Pinpoint the cell where the given text exists, returning its [x, y] midpoint coordinate. 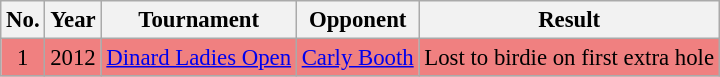
2012 [73, 58]
Dinard Ladies Open [198, 58]
Opponent [358, 20]
1 [23, 58]
Carly Booth [358, 58]
Lost to birdie on first extra hole [569, 58]
No. [23, 20]
Tournament [198, 20]
Result [569, 20]
Year [73, 20]
